Extract the [x, y] coordinate from the center of the cell holding the provided text.  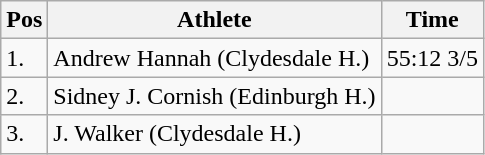
Sidney J. Cornish (Edinburgh H.) [214, 96]
1. [24, 58]
J. Walker (Clydesdale H.) [214, 134]
Pos [24, 20]
Athlete [214, 20]
Andrew Hannah (Clydesdale H.) [214, 58]
2. [24, 96]
55:12 3/5 [432, 58]
3. [24, 134]
Time [432, 20]
